Search for the cell housing the specified text and yield its [X, Y] center coordinate. 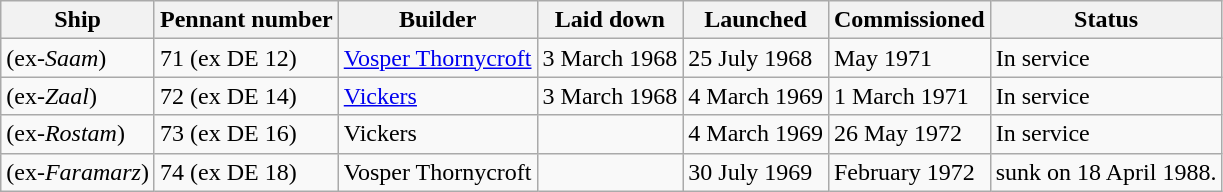
Builder [438, 20]
Status [1106, 20]
Launched [756, 20]
72 (ex DE 14) [246, 96]
Pennant number [246, 20]
Ship [78, 20]
Commissioned [909, 20]
73 (ex DE 16) [246, 134]
May 1971 [909, 58]
1 March 1971 [909, 96]
sunk on 18 April 1988. [1106, 172]
(ex-Faramarz) [78, 172]
74 (ex DE 18) [246, 172]
30 July 1969 [756, 172]
(ex-Saam) [78, 58]
February 1972 [909, 172]
(ex-Zaal) [78, 96]
26 May 1972 [909, 134]
(ex-Rostam) [78, 134]
25 July 1968 [756, 58]
71 (ex DE 12) [246, 58]
Laid down [610, 20]
